Detect which cell encompasses the target text, then output its (X, Y) center coordinate. 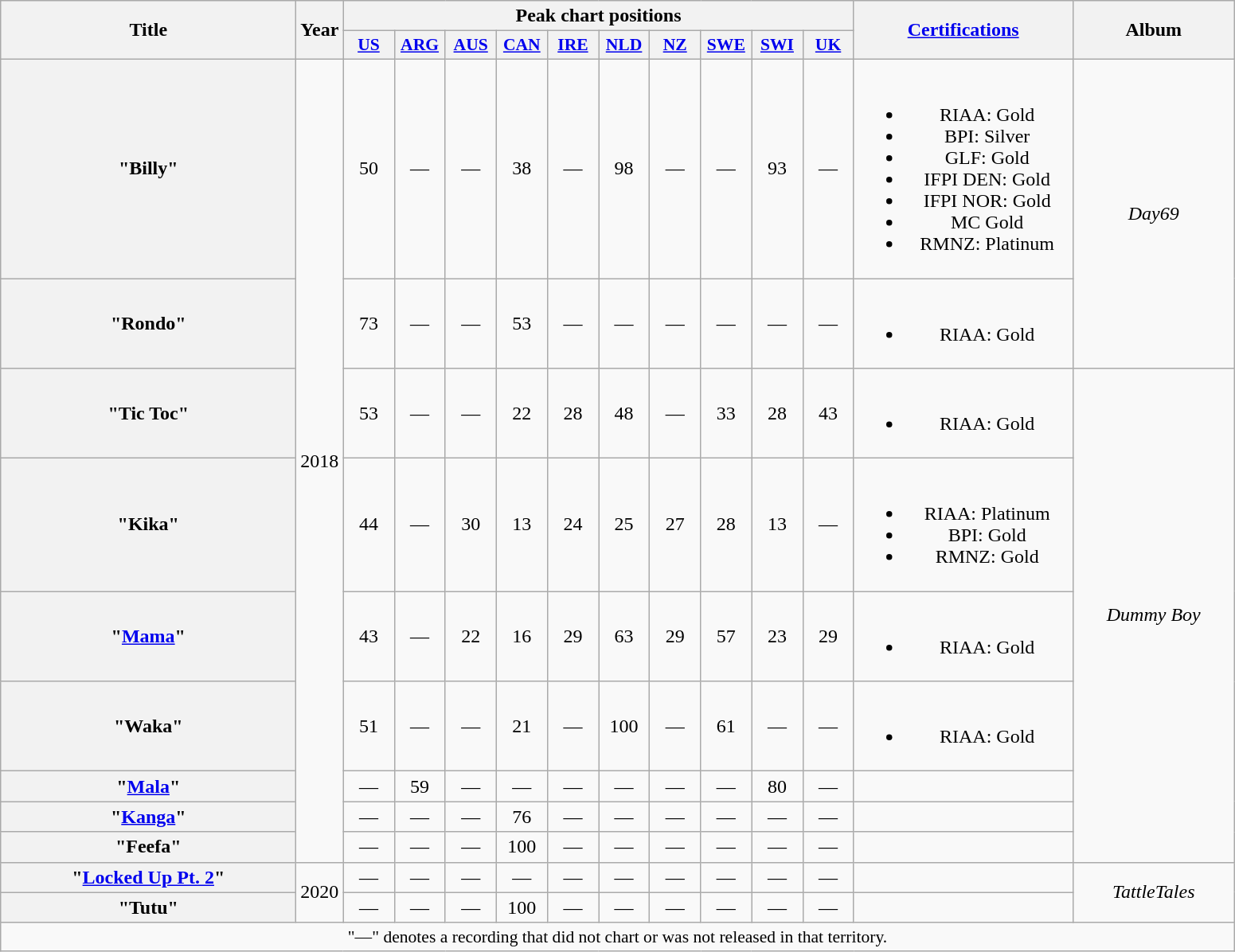
TattleTales (1153, 892)
"Waka" (148, 726)
21 (522, 726)
"Kanga" (148, 817)
Title (148, 30)
50 (369, 169)
44 (369, 525)
IRE (573, 45)
"Mala" (148, 786)
CAN (522, 45)
NZ (675, 45)
30 (471, 525)
SWE (726, 45)
Peak chart positions (599, 16)
48 (624, 414)
Dummy Boy (1153, 615)
"Billy" (148, 169)
16 (522, 637)
2018 (320, 460)
RIAA: GoldBPI: SilverGLF: GoldIFPI DEN: GoldIFPI NOR: GoldMC GoldRMNZ: Platinum (963, 169)
"Tic Toc" (148, 414)
SWI (777, 45)
24 (573, 525)
"Locked Up Pt. 2" (148, 877)
"Tutu" (148, 907)
80 (777, 786)
23 (777, 637)
2020 (320, 892)
Certifications (963, 30)
38 (522, 169)
Year (320, 30)
"Mama" (148, 637)
RIAA: PlatinumBPI: GoldRMNZ: Gold (963, 525)
61 (726, 726)
Album (1153, 30)
25 (624, 525)
"Feefa" (148, 847)
"Kika" (148, 525)
ARG (420, 45)
27 (675, 525)
73 (369, 323)
76 (522, 817)
57 (726, 637)
Day69 (1153, 213)
AUS (471, 45)
63 (624, 637)
98 (624, 169)
UK (828, 45)
59 (420, 786)
US (369, 45)
51 (369, 726)
33 (726, 414)
93 (777, 169)
"—" denotes a recording that did not chart or was not released in that territory. (618, 937)
"Rondo" (148, 323)
NLD (624, 45)
